Return [x, y] of the center of cell containing provided text 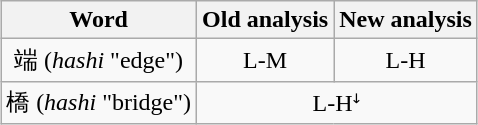
Old analysis [266, 20]
Word [99, 20]
端 (hashi "edge") [99, 60]
橋 (hashi "bridge") [99, 102]
L-H [406, 60]
New analysis [406, 20]
L-M [266, 60]
L-Hꜜ [338, 102]
